From the cell containing the given text, extract its center point as (X, Y) coordinate. 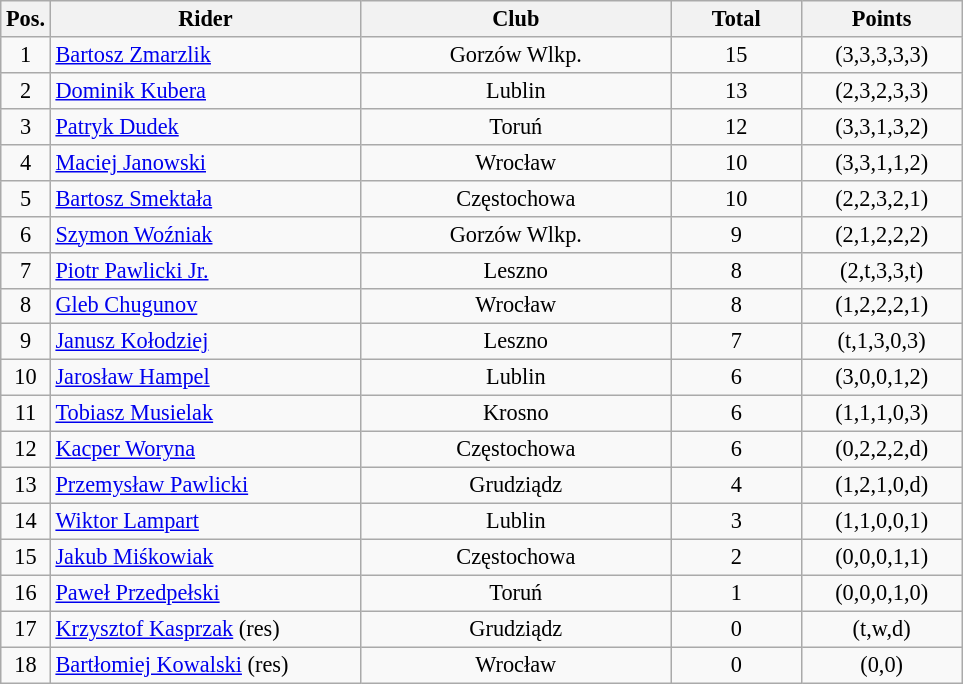
Paweł Przedpełski (205, 593)
Jarosław Hampel (205, 378)
(3,3,1,1,2) (881, 162)
Rider (205, 19)
17 (26, 629)
Pos. (26, 19)
Bartosz Zmarzlik (205, 55)
Total (736, 19)
Piotr Pawlicki Jr. (205, 270)
(1,2,2,2,1) (881, 306)
(2,3,2,3,3) (881, 90)
(3,3,1,3,2) (881, 126)
Krzysztof Kasprzak (res) (205, 629)
Bartłomiej Kowalski (res) (205, 665)
Bartosz Smektała (205, 198)
(2,2,3,2,1) (881, 198)
Przemysław Pawlicki (205, 485)
Tobiasz Musielak (205, 414)
(t,w,d) (881, 629)
(1,1,1,0,3) (881, 414)
(0,0,0,1,0) (881, 593)
Wiktor Lampart (205, 521)
(0,0) (881, 665)
(3,3,3,3,3) (881, 55)
(1,2,1,0,d) (881, 485)
18 (26, 665)
(0,0,0,1,1) (881, 557)
(0,2,2,2,d) (881, 450)
Jakub Miśkowiak (205, 557)
Maciej Janowski (205, 162)
Janusz Kołodziej (205, 342)
(2,1,2,2,2) (881, 234)
(t,1,3,0,3) (881, 342)
Points (881, 19)
Gleb Chugunov (205, 306)
(3,0,0,1,2) (881, 378)
(2,t,3,3,t) (881, 270)
Kacper Woryna (205, 450)
16 (26, 593)
Dominik Kubera (205, 90)
11 (26, 414)
Club (516, 19)
Patryk Dudek (205, 126)
Szymon Woźniak (205, 234)
14 (26, 521)
5 (26, 198)
Krosno (516, 414)
(1,1,0,0,1) (881, 521)
